Capture the cell that displays the provided text and extract its (x, y) central coordinate. 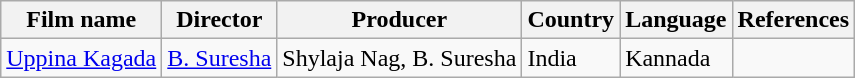
Producer (400, 20)
Kannada (676, 58)
Shylaja Nag, B. Suresha (400, 58)
B. Suresha (220, 58)
Country (571, 20)
References (794, 20)
Film name (82, 20)
India (571, 58)
Language (676, 20)
Director (220, 20)
Uppina Kagada (82, 58)
